Capture the cell that displays the provided text and extract its [x, y] central coordinate. 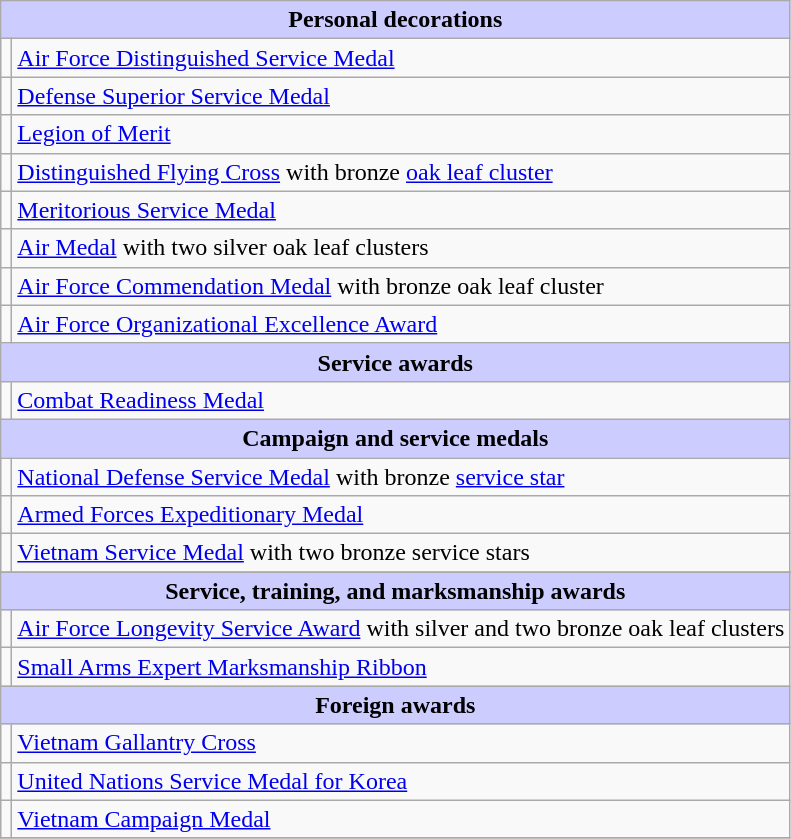
Air Force Longevity Service Award with silver and two bronze oak leaf clusters [401, 629]
Armed Forces Expeditionary Medal [401, 515]
Personal decorations [396, 20]
Air Force Organizational Excellence Award [401, 324]
Vietnam Campaign Medal [401, 819]
Distinguished Flying Cross with bronze oak leaf cluster [401, 172]
United Nations Service Medal for Korea [401, 781]
Foreign awards [396, 705]
Combat Readiness Medal [401, 400]
Small Arms Expert Marksmanship Ribbon [401, 667]
Vietnam Gallantry Cross [401, 743]
National Defense Service Medal with bronze service star [401, 477]
Legion of Merit [401, 134]
Service awards [396, 362]
Air Force Commendation Medal with bronze oak leaf cluster [401, 286]
Service, training, and marksmanship awards [396, 591]
Vietnam Service Medal with two bronze service stars [401, 553]
Air Medal with two silver oak leaf clusters [401, 248]
Defense Superior Service Medal [401, 96]
Air Force Distinguished Service Medal [401, 58]
Meritorious Service Medal [401, 210]
Campaign and service medals [396, 438]
